Pinpoint the cell where the given text exists, returning its [x, y] midpoint coordinate. 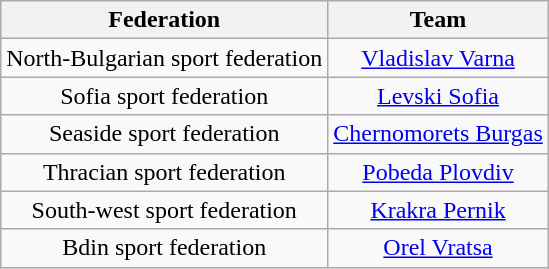
Bdin sport federation [164, 248]
Pobeda Plovdiv [438, 172]
Thracian sport federation [164, 172]
Orel Vratsa [438, 248]
Seaside sport federation [164, 134]
South-west sport federation [164, 210]
Chernomorets Burgas [438, 134]
Krakra Pernik [438, 210]
Sofia sport federation [164, 96]
Vladislav Varna [438, 58]
Federation [164, 20]
Team [438, 20]
North-Bulgarian sport federation [164, 58]
Levski Sofia [438, 96]
